Return (X, Y) of the center of cell containing provided text 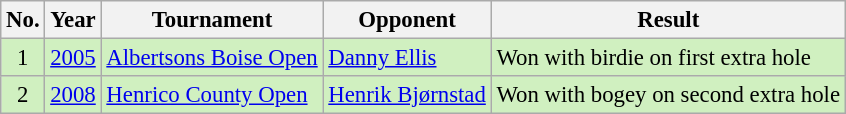
Won with bogey on second extra hole (668, 95)
2 (23, 95)
No. (23, 20)
Opponent (407, 20)
2008 (73, 95)
2005 (73, 58)
Henrico County Open (212, 95)
Albertsons Boise Open (212, 58)
Henrik Bjørnstad (407, 95)
Danny Ellis (407, 58)
Tournament (212, 20)
Result (668, 20)
1 (23, 58)
Won with birdie on first extra hole (668, 58)
Year (73, 20)
